Pinpoint the cell where the given text exists, returning its (X, Y) midpoint coordinate. 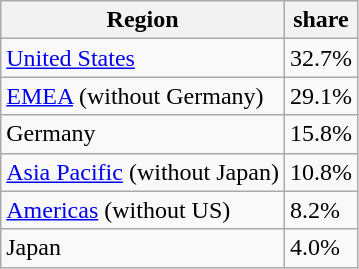
8.2% (320, 210)
United States (143, 58)
10.8% (320, 172)
Region (143, 20)
EMEA (without Germany) (143, 96)
15.8% (320, 134)
Germany (143, 134)
Americas (without US) (143, 210)
4.0% (320, 248)
29.1% (320, 96)
32.7% (320, 58)
Asia Pacific (without Japan) (143, 172)
share (320, 20)
Japan (143, 248)
